Detect which cell encompasses the target text, then output its (X, Y) center coordinate. 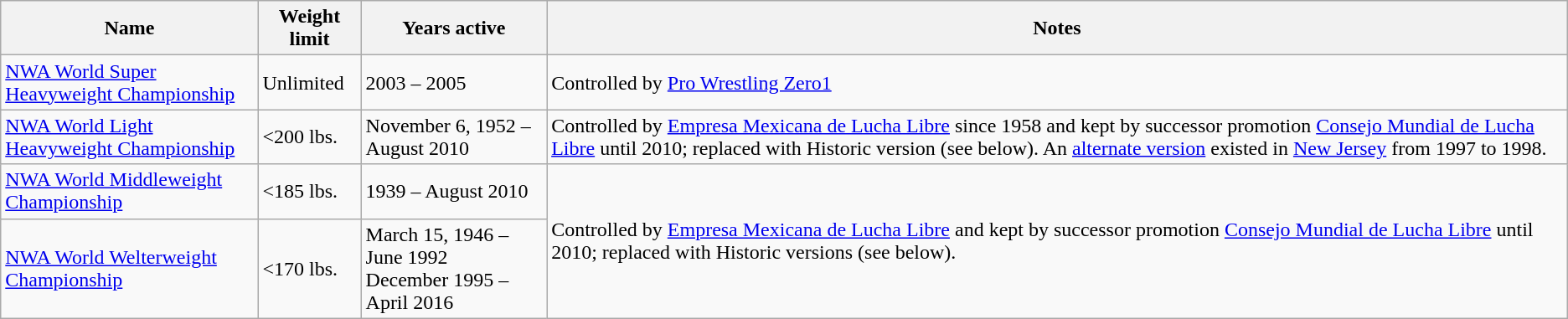
NWA World Super Heavyweight Championship (129, 82)
<170 lbs. (310, 268)
<200 lbs. (310, 137)
Weight limit (310, 28)
NWA World Welterweight Championship (129, 268)
Name (129, 28)
Unlimited (310, 82)
November 6, 1952 – August 2010 (454, 137)
1939 – August 2010 (454, 191)
Notes (1057, 28)
Years active (454, 28)
March 15, 1946 – June 1992December 1995 – April 2016 (454, 268)
NWA World Middleweight Championship (129, 191)
Controlled by Pro Wrestling Zero1 (1057, 82)
NWA World Light Heavyweight Championship (129, 137)
<185 lbs. (310, 191)
2003 – 2005 (454, 82)
